Capture the cell that displays the provided text and extract its (x, y) central coordinate. 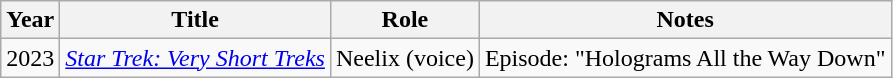
Episode: "Holograms All the Way Down" (685, 58)
Notes (685, 20)
Role (404, 20)
Star Trek: Very Short Treks (196, 58)
Neelix (voice) (404, 58)
Title (196, 20)
2023 (30, 58)
Year (30, 20)
